Return [x, y] of the center of cell containing provided text 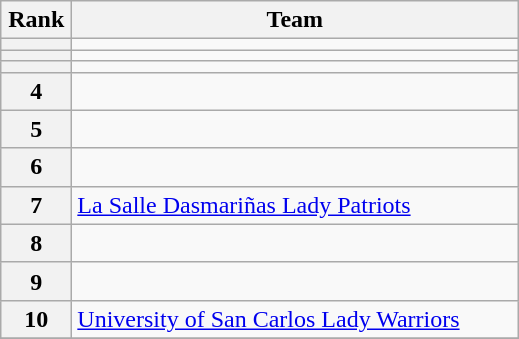
University of San Carlos Lady Warriors [295, 319]
8 [36, 243]
4 [36, 91]
5 [36, 129]
Team [295, 20]
Rank [36, 20]
10 [36, 319]
9 [36, 281]
7 [36, 205]
6 [36, 167]
La Salle Dasmariñas Lady Patriots [295, 205]
